From the cell containing the given text, extract its center point as [X, Y] coordinate. 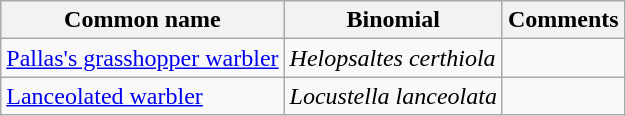
Comments [563, 20]
Locustella lanceolata [393, 96]
Binomial [393, 20]
Common name [142, 20]
Helopsaltes certhiola [393, 58]
Pallas's grasshopper warbler [142, 58]
Lanceolated warbler [142, 96]
